Output the [x, y] coordinate of the center of the cell containing the given text.  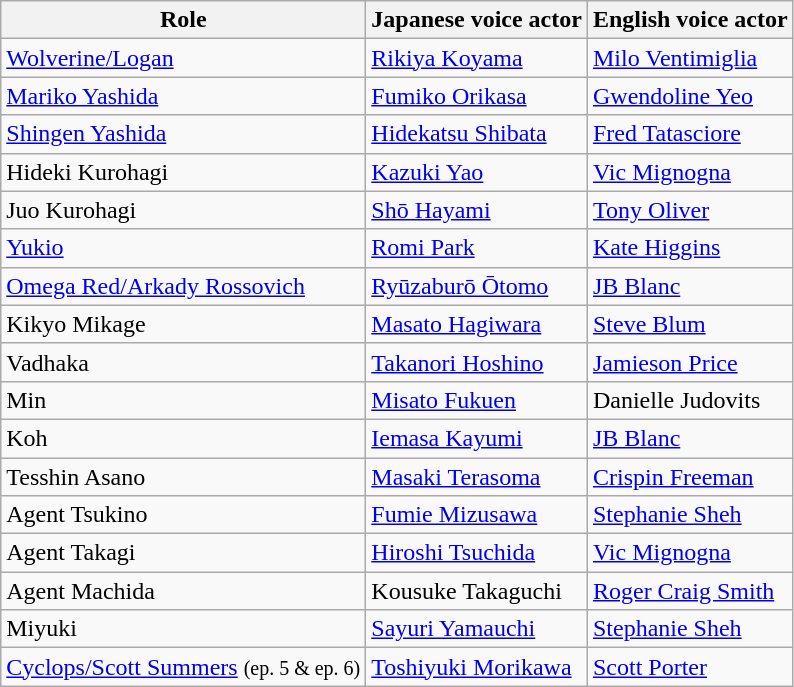
Kousuke Takaguchi [477, 591]
Agent Takagi [184, 553]
Miyuki [184, 629]
Ryūzaburō Ōtomo [477, 286]
Shō Hayami [477, 210]
Jamieson Price [690, 362]
Milo Ventimiglia [690, 58]
Mariko Yashida [184, 96]
Romi Park [477, 248]
Kazuki Yao [477, 172]
Takanori Hoshino [477, 362]
Agent Machida [184, 591]
Rikiya Koyama [477, 58]
Shingen Yashida [184, 134]
Fumiko Orikasa [477, 96]
Roger Craig Smith [690, 591]
Hideki Kurohagi [184, 172]
Role [184, 20]
Masaki Terasoma [477, 477]
Danielle Judovits [690, 400]
Omega Red/Arkady Rossovich [184, 286]
Sayuri Yamauchi [477, 629]
Koh [184, 438]
Iemasa Kayumi [477, 438]
Japanese voice actor [477, 20]
Misato Fukuen [477, 400]
Toshiyuki Morikawa [477, 667]
Fred Tatasciore [690, 134]
Cyclops/Scott Summers (ep. 5 & ep. 6) [184, 667]
Kikyo Mikage [184, 324]
Scott Porter [690, 667]
Gwendoline Yeo [690, 96]
Agent Tsukino [184, 515]
Crispin Freeman [690, 477]
Juo Kurohagi [184, 210]
Hiroshi Tsuchida [477, 553]
Steve Blum [690, 324]
Min [184, 400]
Wolverine/Logan [184, 58]
Vadhaka [184, 362]
Hidekatsu Shibata [477, 134]
English voice actor [690, 20]
Tony Oliver [690, 210]
Yukio [184, 248]
Masato Hagiwara [477, 324]
Fumie Mizusawa [477, 515]
Kate Higgins [690, 248]
Tesshin Asano [184, 477]
